Identify which cell holds the provided text, then report its [x, y] central coordinate. 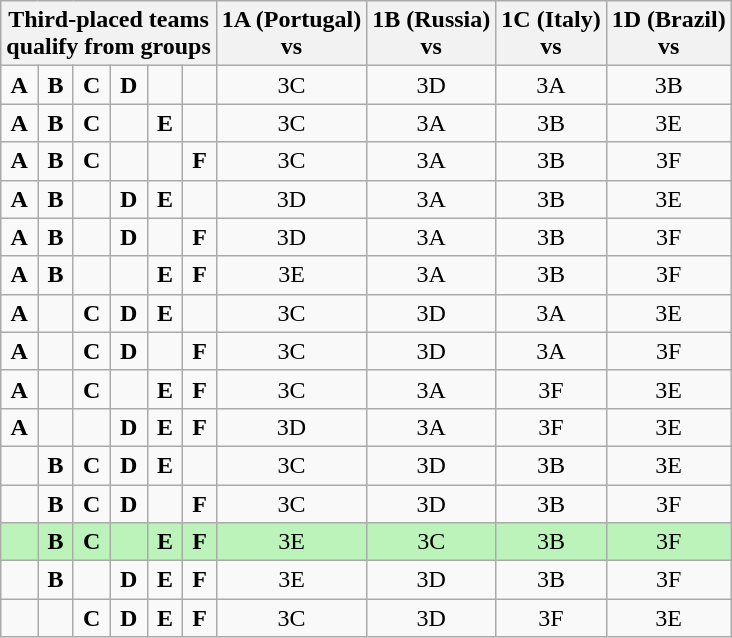
1A (Portugal)vs [291, 34]
1C (Italy)vs [551, 34]
1B (Russia)vs [432, 34]
Third-placed teamsqualify from groups [109, 34]
1D (Brazil)vs [668, 34]
